Return (x, y) of the center of cell containing provided text 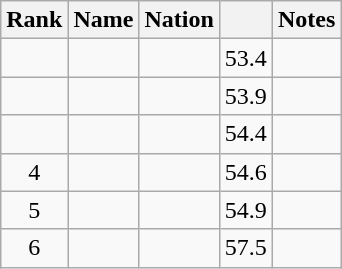
6 (34, 248)
Nation (179, 20)
54.6 (246, 172)
Rank (34, 20)
53.4 (246, 58)
Notes (306, 20)
Name (104, 20)
5 (34, 210)
4 (34, 172)
54.4 (246, 134)
54.9 (246, 210)
57.5 (246, 248)
53.9 (246, 96)
